Pinpoint the cell where the given text exists, returning its (x, y) midpoint coordinate. 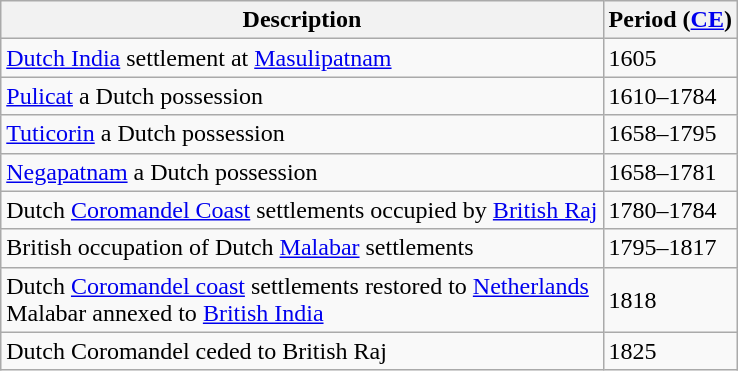
Tuticorin a Dutch possession (302, 134)
Period (CE) (670, 20)
Dutch India settlement at Masulipatnam (302, 58)
1658–1781 (670, 172)
Dutch Coromandel Coast settlements occupied by British Raj (302, 210)
1818 (670, 300)
1780–1784 (670, 210)
1658–1795 (670, 134)
Dutch Coromandel coast settlements restored to NetherlandsMalabar annexed to British India (302, 300)
British occupation of Dutch Malabar settlements (302, 248)
Negapatnam a Dutch possession (302, 172)
1795–1817 (670, 248)
1605 (670, 58)
Pulicat a Dutch possession (302, 96)
1610–1784 (670, 96)
Description (302, 20)
1825 (670, 351)
Dutch Coromandel ceded to British Raj (302, 351)
